Find where the given text appears and provide that cell's center as (X, Y) coordinate. 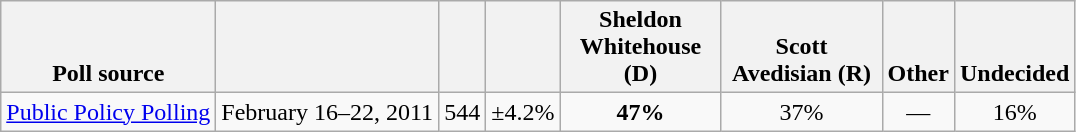
544 (462, 112)
Poll source (108, 47)
February 16–22, 2011 (328, 112)
Other (918, 47)
— (918, 112)
37% (802, 112)
SheldonWhitehouse (D) (640, 47)
Public Policy Polling (108, 112)
±4.2% (523, 112)
16% (1014, 112)
Undecided (1014, 47)
ScottAvedisian (R) (802, 47)
47% (640, 112)
